Determine the [X, Y] coordinate at the center of the cell enclosing the given text.  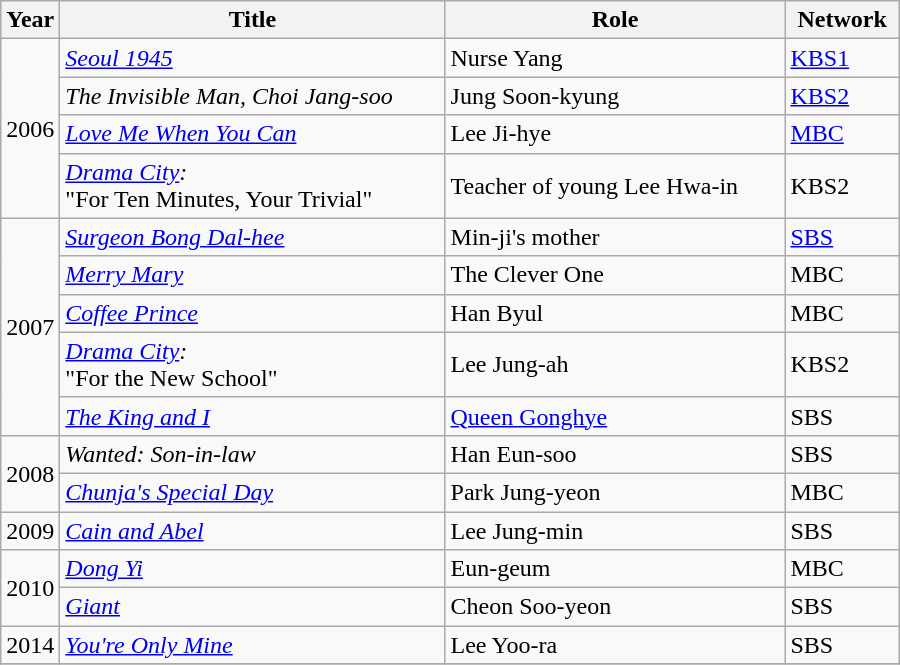
KBS1 [842, 58]
Queen Gonghye [615, 416]
Merry Mary [252, 275]
Coffee Prince [252, 313]
Network [842, 20]
Han Byul [615, 313]
Min-ji's mother [615, 237]
Nurse Yang [615, 58]
Giant [252, 607]
Lee Yoo-ra [615, 645]
Jung Soon-kyung [615, 96]
Lee Jung-min [615, 531]
Chunja's Special Day [252, 492]
Teacher of young Lee Hwa-in [615, 186]
You're Only Mine [252, 645]
Cain and Abel [252, 531]
2009 [30, 531]
Wanted: Son-in-law [252, 454]
Drama City:"For Ten Minutes, Your Trivial" [252, 186]
Love Me When You Can [252, 134]
2010 [30, 588]
2008 [30, 473]
The Invisible Man, Choi Jang-soo [252, 96]
Han Eun-soo [615, 454]
Year [30, 20]
The King and I [252, 416]
2007 [30, 326]
Park Jung-yeon [615, 492]
Seoul 1945 [252, 58]
2006 [30, 128]
Surgeon Bong Dal-hee [252, 237]
Lee Jung-ah [615, 364]
Drama City:"For the New School" [252, 364]
Dong Yi [252, 569]
Eun-geum [615, 569]
The Clever One [615, 275]
Lee Ji-hye [615, 134]
Role [615, 20]
Title [252, 20]
Cheon Soo-yeon [615, 607]
2014 [30, 645]
